Output the (X, Y) coordinate of the center of the cell containing the given text.  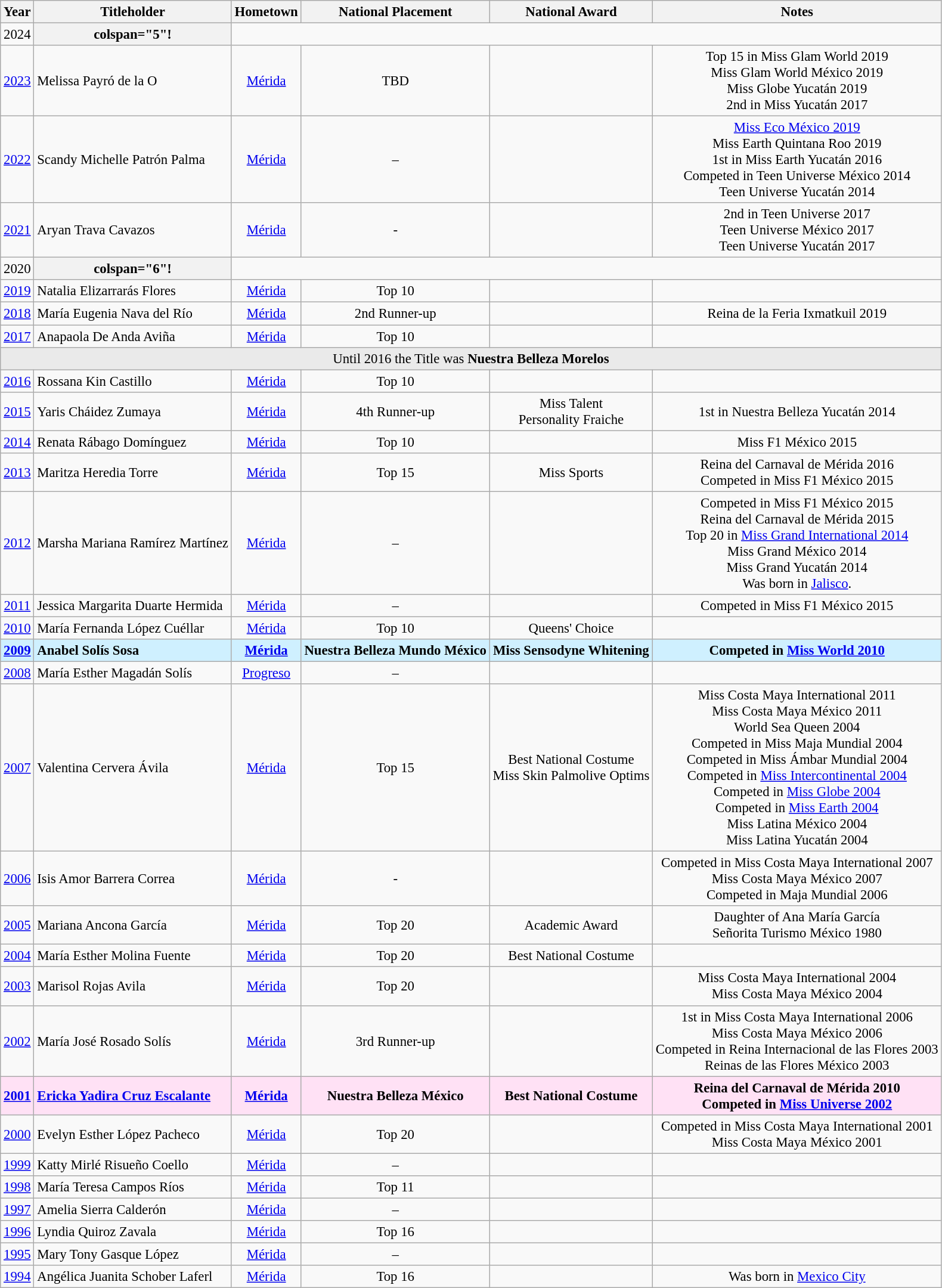
1995 (17, 1254)
2018 (17, 314)
Academic Award (571, 925)
Miss Sensodyne Whitening (571, 651)
2nd in Teen Universe 2017Teen Universe México 2017Teen Universe Yucatán 2017 (797, 230)
Lyndia Quiroz Zavala (132, 1232)
Yaris Cháidez Zumaya (132, 411)
Miss Sports (571, 472)
Evelyn Esther López Pacheco (132, 1134)
Reina de la Feria Ixmatkuil 2019 (797, 314)
Isis Amor Barrera Correa (132, 879)
2010 (17, 628)
1997 (17, 1209)
National Award (571, 12)
Angélica Juanita Schober Laferl (132, 1277)
Hometown (266, 12)
Top 15 in Miss Glam World 2019Miss Glam World México 2019Miss Globe Yucatán 20192nd in Miss Yucatán 2017 (797, 81)
1st in Nuestra Belleza Yucatán 2014 (797, 411)
National Placement (395, 12)
2012 (17, 543)
1994 (17, 1277)
Notes (797, 12)
Jessica Margarita Duarte Hermida (132, 606)
Miss F1 México 2015 (797, 442)
Melissa Payró de la O (132, 81)
Scandy Michelle Patrón Palma (132, 160)
2013 (17, 472)
Competed in Miss Costa Maya International 2007Miss Costa Maya México 2007Competed in Maja Mundial 2006 (797, 879)
2006 (17, 879)
Marisol Rojas Avila (132, 986)
2011 (17, 606)
2015 (17, 411)
1999 (17, 1165)
Was born in Mexico City (797, 1277)
2001 (17, 1096)
2005 (17, 925)
Competed in Miss Costa Maya International 2001Miss Costa Maya México 2001 (797, 1134)
Miss Costa Maya International 2004Miss Costa Maya México 2004 (797, 986)
Top 11 (395, 1187)
Competed in Miss World 2010 (797, 651)
TBD (395, 81)
2004 (17, 956)
colspan="5"! (132, 35)
1998 (17, 1187)
Amelia Sierra Calderón (132, 1209)
2016 (17, 381)
Katty Mirlé Risueño Coello (132, 1165)
2022 (17, 160)
2017 (17, 336)
Maritza Heredia Torre (132, 472)
2021 (17, 230)
Renata Rábago Domínguez (132, 442)
2020 (17, 269)
María Fernanda López Cuéllar (132, 628)
2002 (17, 1041)
Nuestra Belleza Mundo México (395, 651)
2000 (17, 1134)
Ericka Yadira Cruz Escalante (132, 1096)
Aryan Trava Cavazos (132, 230)
María Teresa Campos Ríos (132, 1187)
2019 (17, 292)
Progreso (266, 673)
Competed in Miss F1 México 2015 (797, 606)
Anabel Solís Sosa (132, 651)
2014 (17, 442)
Mary Tony Gasque López (132, 1254)
Until 2016 the Title was Nuestra Belleza Morelos (471, 358)
Marsha Mariana Ramírez Martínez (132, 543)
2024 (17, 35)
Best National CostumeMiss Skin Palmolive Optims (571, 768)
María Esther Magadán Solís (132, 673)
2007 (17, 768)
Natalia Elizarrarás Flores (132, 292)
Reina del Carnaval de Mérida 2010Competed in Miss Universe 2002 (797, 1096)
Titleholder (132, 12)
Queens' Choice (571, 628)
Miss TalentPersonality Fraiche (571, 411)
Anapaola De Anda Aviña (132, 336)
Mariana Ancona García (132, 925)
4th Runner-up (395, 411)
Miss Eco México 2019Miss Earth Quintana Roo 20191st in Miss Earth Yucatán 2016Competed in Teen Universe México 2014Teen Universe Yucatán 2014 (797, 160)
María Esther Molina Fuente (132, 956)
2008 (17, 673)
Rossana Kin Castillo (132, 381)
Reina del Carnaval de Mérida 2016Competed in Miss F1 México 2015 (797, 472)
María José Rosado Solís (132, 1041)
Year (17, 12)
2023 (17, 81)
1996 (17, 1232)
3rd Runner-up (395, 1041)
María Eugenia Nava del Río (132, 314)
2009 (17, 651)
colspan="6"! (132, 269)
Nuestra Belleza México (395, 1096)
Daughter of Ana María GarcíaSeñorita Turismo México 1980 (797, 925)
Valentina Cervera Ávila (132, 768)
2003 (17, 986)
2nd Runner-up (395, 314)
